Output the [X, Y] coordinate of the center of the cell containing the given text.  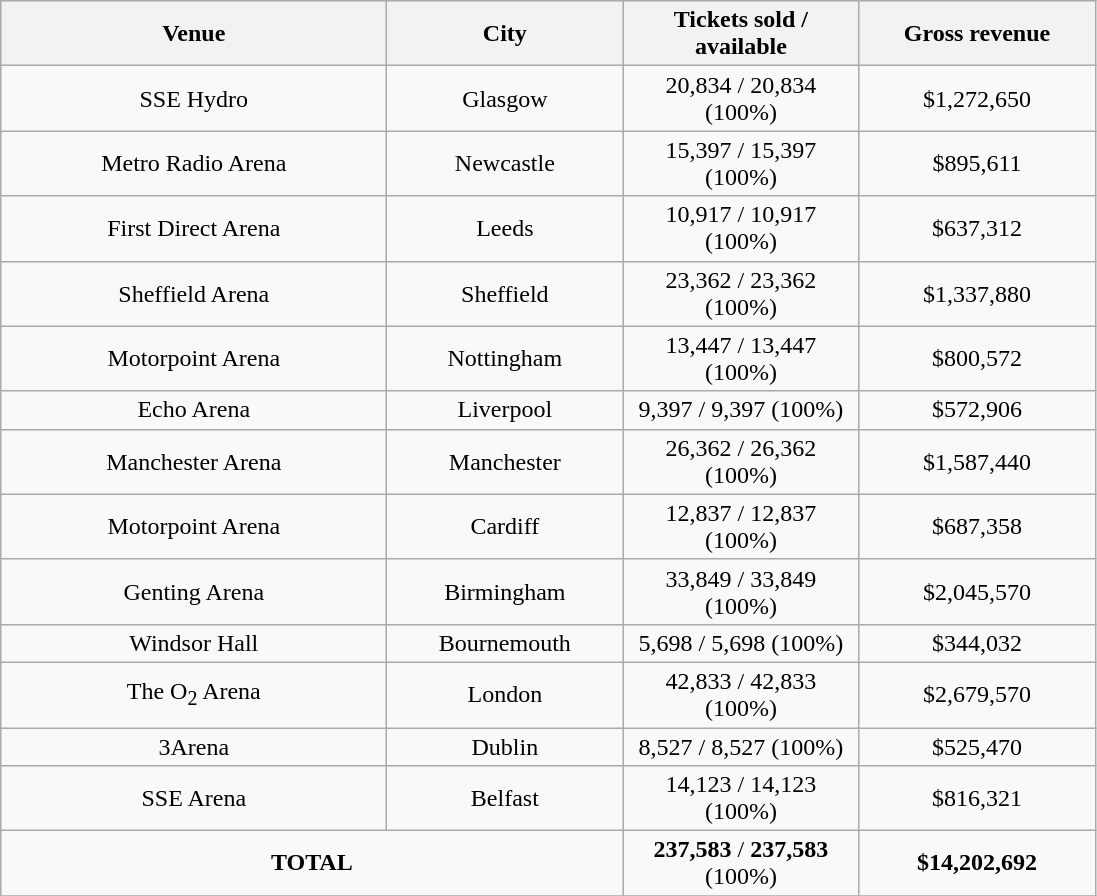
$1,587,440 [977, 462]
Leeds [505, 228]
26,362 / 26,362 (100%) [741, 462]
$816,321 [977, 798]
Glasgow [505, 98]
London [505, 694]
13,447 / 13,447 (100%) [741, 358]
First Direct Arena [194, 228]
Venue [194, 34]
Sheffield [505, 294]
$344,032 [977, 643]
20,834 / 20,834 (100%) [741, 98]
9,397 / 9,397 (100%) [741, 410]
23,362 / 23,362 (100%) [741, 294]
Genting Arena [194, 592]
TOTAL [312, 864]
Tickets sold / available [741, 34]
Belfast [505, 798]
$895,611 [977, 164]
$2,679,570 [977, 694]
33,849 / 33,849 (100%) [741, 592]
5,698 / 5,698 (100%) [741, 643]
Sheffield Arena [194, 294]
Windsor Hall [194, 643]
Nottingham [505, 358]
Dublin [505, 747]
City [505, 34]
8,527 / 8,527 (100%) [741, 747]
Newcastle [505, 164]
Metro Radio Arena [194, 164]
Gross revenue [977, 34]
$14,202,692 [977, 864]
$2,045,570 [977, 592]
Bournemouth [505, 643]
$1,337,880 [977, 294]
Birmingham [505, 592]
14,123 / 14,123 (100%) [741, 798]
SSE Arena [194, 798]
42,833 / 42,833 (100%) [741, 694]
12,837 / 12,837 (100%) [741, 526]
Liverpool [505, 410]
Cardiff [505, 526]
237,583 / 237,583 (100%) [741, 864]
Manchester Arena [194, 462]
$637,312 [977, 228]
$800,572 [977, 358]
Echo Arena [194, 410]
$1,272,650 [977, 98]
10,917 / 10,917 (100%) [741, 228]
SSE Hydro [194, 98]
3Arena [194, 747]
$572,906 [977, 410]
The O2 Arena [194, 694]
$687,358 [977, 526]
15,397 / 15,397 (100%) [741, 164]
$525,470 [977, 747]
Manchester [505, 462]
